Scan for the cell matching the given text and deliver its (X, Y) coordinate at center. 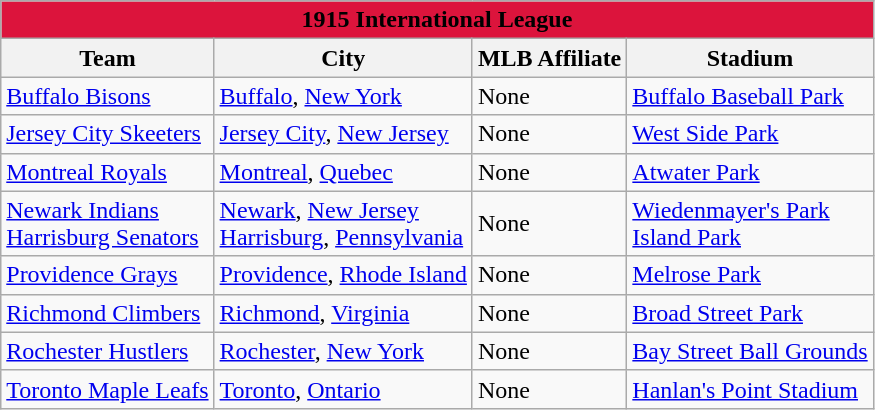
Toronto, Ontario (343, 389)
Buffalo Baseball Park (750, 96)
West Side Park (750, 134)
Toronto Maple Leafs (108, 389)
Newark, New Jersey Harrisburg, Pennsylvania (343, 224)
Team (108, 58)
Montreal Royals (108, 172)
Bay Street Ball Grounds (750, 351)
Buffalo Bisons (108, 96)
Broad Street Park (750, 313)
Hanlan's Point Stadium (750, 389)
Newark Indians Harrisburg Senators (108, 224)
Rochester Hustlers (108, 351)
MLB Affiliate (549, 58)
Wiedenmayer's Park Island Park (750, 224)
City (343, 58)
1915 International League (437, 20)
Rochester, New York (343, 351)
Richmond Climbers (108, 313)
Providence, Rhode Island (343, 275)
Montreal, Quebec (343, 172)
Jersey City, New Jersey (343, 134)
Providence Grays (108, 275)
Richmond, Virginia (343, 313)
Stadium (750, 58)
Buffalo, New York (343, 96)
Atwater Park (750, 172)
Jersey City Skeeters (108, 134)
Melrose Park (750, 275)
